Output the [X, Y] coordinate of the center of the cell containing the given text.  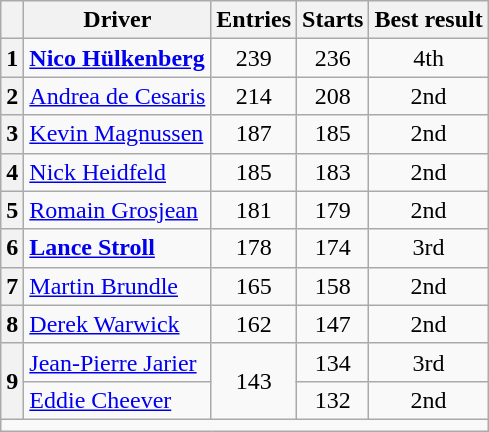
Entries [254, 20]
Derek Warwick [118, 324]
Eddie Cheever [118, 400]
Starts [333, 20]
Kevin Magnussen [118, 134]
158 [333, 286]
214 [254, 96]
9 [12, 381]
187 [254, 134]
Jean-Pierre Jarier [118, 362]
132 [333, 400]
178 [254, 248]
2 [12, 96]
Martin Brundle [118, 286]
147 [333, 324]
Best result [428, 20]
5 [12, 210]
236 [333, 58]
7 [12, 286]
239 [254, 58]
183 [333, 172]
Romain Grosjean [118, 210]
1 [12, 58]
4th [428, 58]
Nico Hülkenberg [118, 58]
162 [254, 324]
Driver [118, 20]
Andrea de Cesaris [118, 96]
134 [333, 362]
Nick Heidfeld [118, 172]
6 [12, 248]
8 [12, 324]
174 [333, 248]
208 [333, 96]
181 [254, 210]
4 [12, 172]
165 [254, 286]
179 [333, 210]
Lance Stroll [118, 248]
3 [12, 134]
143 [254, 381]
